Pinpoint the cell where the given text exists, returning its [X, Y] midpoint coordinate. 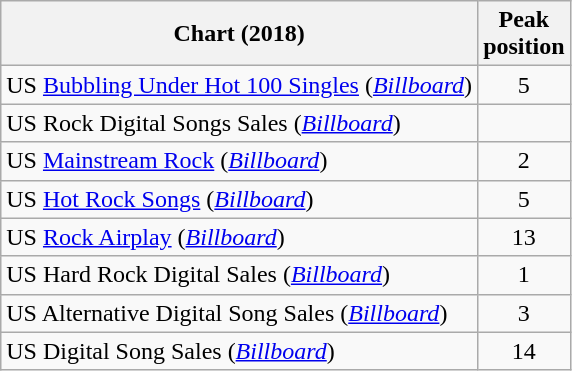
1 [524, 275]
US Digital Song Sales (Billboard) [240, 351]
14 [524, 351]
3 [524, 313]
US Rock Airplay (Billboard) [240, 237]
Peakposition [524, 34]
US Mainstream Rock (Billboard) [240, 161]
US Rock Digital Songs Sales (Billboard) [240, 123]
US Hot Rock Songs (Billboard) [240, 199]
US Alternative Digital Song Sales (Billboard) [240, 313]
Chart (2018) [240, 34]
US Bubbling Under Hot 100 Singles (Billboard) [240, 85]
2 [524, 161]
13 [524, 237]
US Hard Rock Digital Sales (Billboard) [240, 275]
